Detect which cell encompasses the target text, then output its (X, Y) center coordinate. 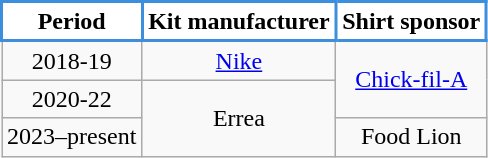
Chick-fil-A (412, 80)
2018-19 (72, 60)
Period (72, 22)
Kit manufacturer (239, 22)
2020-22 (72, 99)
2023–present (72, 137)
Food Lion (412, 137)
Errea (239, 118)
Nike (239, 60)
Shirt sponsor (412, 22)
